Identify which cell holds the provided text, then report its (x, y) central coordinate. 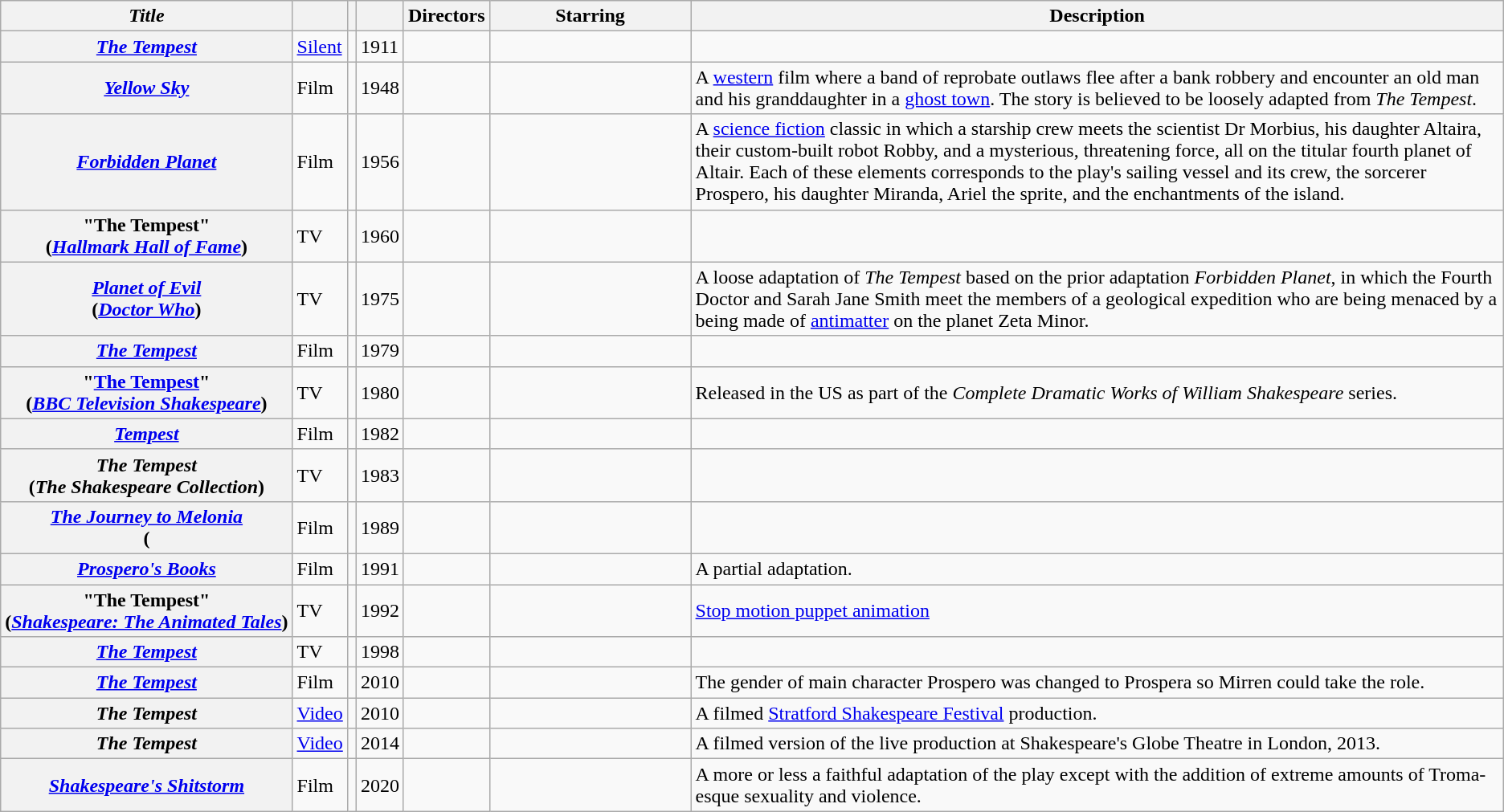
Description (1097, 16)
1975 (379, 299)
1960 (379, 236)
A filmed version of the live production at Shakespeare's Globe Theatre in London, 2013. (1097, 744)
The Tempest(The Shakespeare Collection) (146, 475)
Shakespeare's Shitstorm (146, 785)
2014 (379, 744)
"The Tempest"(Shakespeare: The Animated Tales) (146, 610)
2020 (379, 785)
Prospero's Books (146, 569)
Yellow Sky (146, 88)
"The Tempest"(Hallmark Hall of Fame) (146, 236)
A more or less a faithful adaptation of the play except with the addition of extreme amounts of Troma-esque sexuality and violence. (1097, 785)
The gender of main character Prospero was changed to Prospera so Mirren could take the role. (1097, 683)
Stop motion puppet animation (1097, 610)
Tempest (146, 434)
"The Tempest"(BBC Television Shakespeare) (146, 392)
1992 (379, 610)
1998 (379, 652)
A partial adaptation. (1097, 569)
1948 (379, 88)
Starring (590, 16)
Silent (320, 47)
A filmed Stratford Shakespeare Festival production. (1097, 713)
The Journey to Melonia( (146, 527)
Released in the US as part of the Complete Dramatic Works of William Shakespeare series. (1097, 392)
Planet of Evil(Doctor Who) (146, 299)
1991 (379, 569)
1911 (379, 47)
Directors (447, 16)
1982 (379, 434)
1983 (379, 475)
Title (146, 16)
1989 (379, 527)
1980 (379, 392)
1979 (379, 351)
1956 (379, 162)
Forbidden Planet (146, 162)
